Detect which cell encompasses the target text, then output its (X, Y) center coordinate. 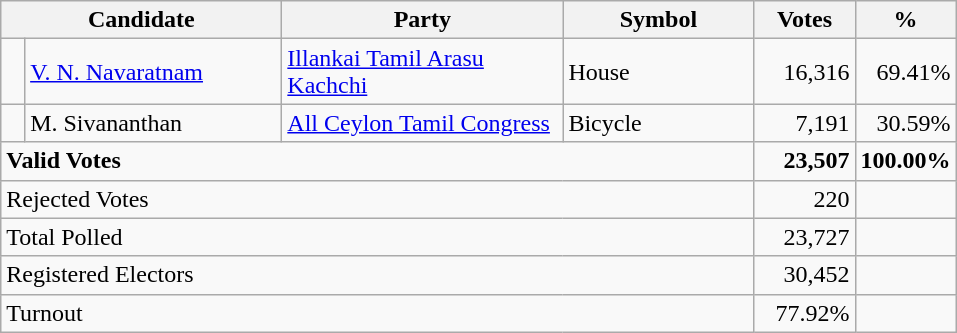
Turnout (378, 313)
220 (804, 199)
Illankai Tamil Arasu Kachchi (422, 72)
Registered Electors (378, 275)
% (906, 20)
Symbol (658, 20)
M. Sivananthan (154, 123)
All Ceylon Tamil Congress (422, 123)
16,316 (804, 72)
100.00% (906, 161)
Rejected Votes (378, 199)
69.41% (906, 72)
V. N. Navaratnam (154, 72)
Bicycle (658, 123)
Votes (804, 20)
Total Polled (378, 237)
23,507 (804, 161)
30,452 (804, 275)
30.59% (906, 123)
77.92% (804, 313)
House (658, 72)
23,727 (804, 237)
Valid Votes (378, 161)
Candidate (142, 20)
Party (422, 20)
7,191 (804, 123)
